Capture the cell that displays the provided text and extract its (x, y) central coordinate. 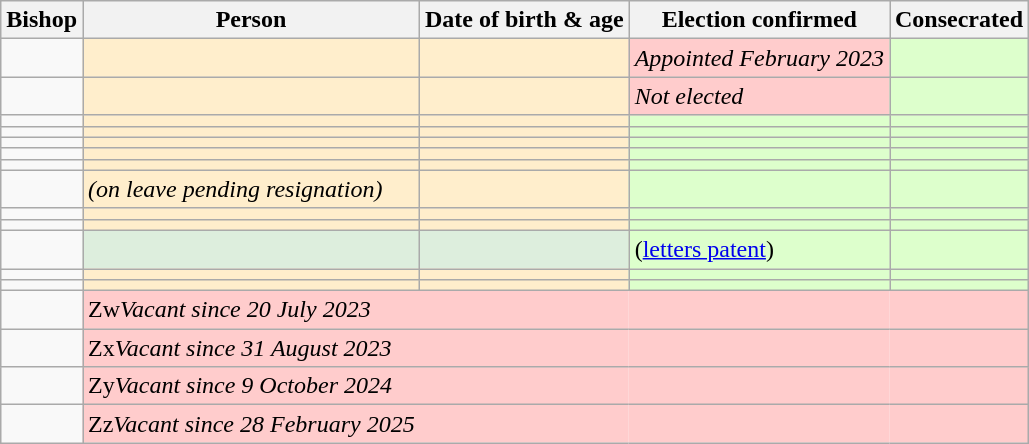
Bishop (42, 20)
(letters patent) (759, 249)
Not elected (759, 96)
ZxVacant since 31 August 2023 (252, 348)
Consecrated (960, 20)
ZzVacant since 28 February 2025 (252, 424)
ZyVacant since 9 October 2024 (252, 386)
Appointed February 2023 (759, 58)
Election confirmed (759, 20)
Date of birth & age (524, 20)
Person (252, 20)
ZwVacant since 20 July 2023 (252, 310)
(on leave pending resignation) (252, 189)
